Return the (X, Y) coordinate for the center point of the cell that contains the specified text.  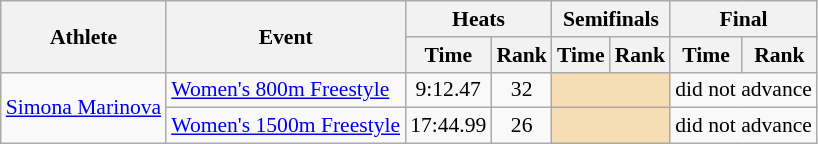
Semifinals (611, 19)
Women's 800m Freestyle (286, 90)
Simona Marinova (84, 108)
9:12.47 (448, 90)
Athlete (84, 36)
Event (286, 36)
32 (522, 90)
Final (744, 19)
Women's 1500m Freestyle (286, 126)
26 (522, 126)
Heats (478, 19)
17:44.99 (448, 126)
